Output the (x, y) coordinate of the center of the cell containing the given text.  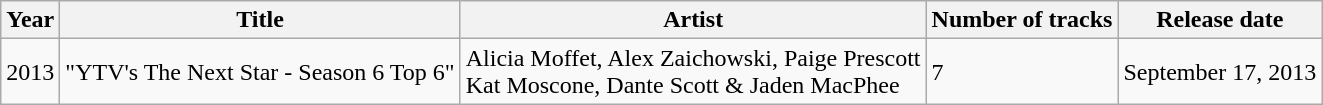
Title (260, 20)
2013 (30, 72)
"YTV's The Next Star - Season 6 Top 6" (260, 72)
7 (1022, 72)
Number of tracks (1022, 20)
Artist (693, 20)
Release date (1220, 20)
Alicia Moffet, Alex Zaichowski, Paige PrescottKat Moscone, Dante Scott & Jaden MacPhee (693, 72)
Year (30, 20)
September 17, 2013 (1220, 72)
